Search for the cell housing the specified text and yield its [x, y] center coordinate. 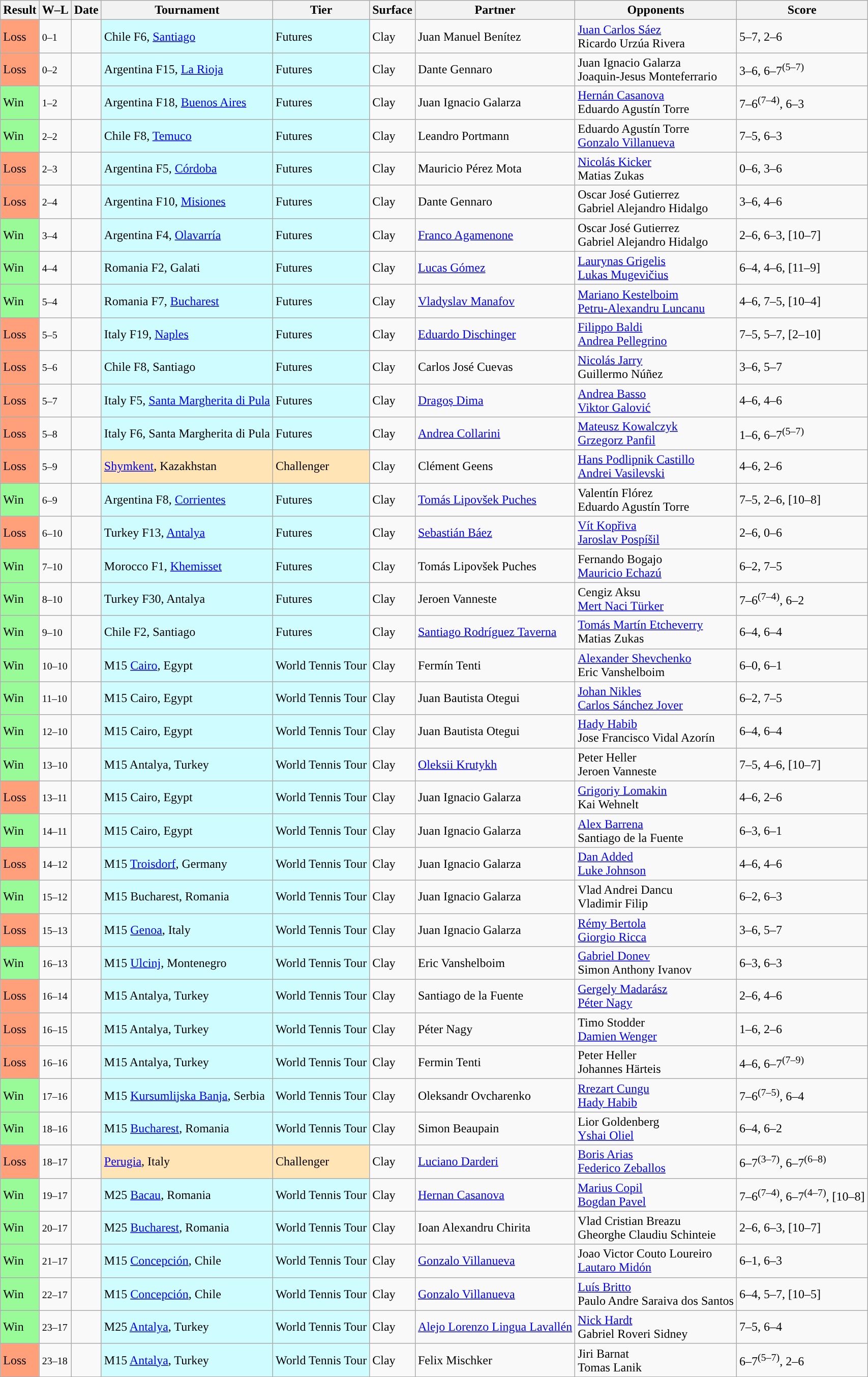
7–5, 4–6, [10–7] [802, 764]
17–16 [55, 1096]
M25 Antalya, Turkey [187, 1327]
M15 Genoa, Italy [187, 930]
Italy F6, Santa Margherita di Pula [187, 433]
Carlos José Cuevas [495, 367]
2–4 [55, 201]
1–6, 2–6 [802, 1030]
Nicolás Kicker Matias Zukas [656, 169]
Oleksii Krutykh [495, 764]
Jiri Barnat Tomas Lanik [656, 1360]
0–6, 3–6 [802, 169]
Argentina F4, Olavarría [187, 235]
Eduardo Dischinger [495, 334]
Hernán Casanova Eduardo Agustín Torre [656, 103]
6–4, 5–7, [10–5] [802, 1294]
M25 Bacau, Romania [187, 1194]
14–11 [55, 830]
Timo Stodder Damien Wenger [656, 1030]
Italy F5, Santa Margherita di Pula [187, 400]
6–7(3–7), 6–7(6–8) [802, 1162]
6–10 [55, 533]
2–6, 4–6 [802, 996]
Péter Nagy [495, 1030]
Boris Arias Federico Zeballos [656, 1162]
Peter Heller Johannes Härteis [656, 1062]
15–12 [55, 896]
Ioan Alexandru Chirita [495, 1228]
Andrea Basso Viktor Galović [656, 400]
Joao Victor Couto Loureiro Lautaro Midón [656, 1261]
Filippo Baldi Andrea Pellegrino [656, 334]
6–1, 6–3 [802, 1261]
11–10 [55, 698]
16–15 [55, 1030]
22–17 [55, 1294]
5–6 [55, 367]
Grigoriy Lomakin Kai Wehnelt [656, 798]
Gabriel Donev Simon Anthony Ivanov [656, 963]
21–17 [55, 1261]
Argentina F15, La Rioja [187, 69]
Alex Barrena Santiago de la Fuente [656, 830]
18–17 [55, 1162]
Perugia, Italy [187, 1162]
Rémy Bertola Giorgio Ricca [656, 930]
Hans Podlipnik Castillo Andrei Vasilevski [656, 467]
Nicolás Jarry Guillermo Núñez [656, 367]
Simon Beaupain [495, 1128]
5–7, 2–6 [802, 37]
Date [86, 10]
3–4 [55, 235]
Santiago Rodríguez Taverna [495, 632]
7–5, 6–4 [802, 1327]
Partner [495, 10]
19–17 [55, 1194]
5–5 [55, 334]
Hernan Casanova [495, 1194]
1–6, 6–7(5–7) [802, 433]
W–L [55, 10]
Opponents [656, 10]
6–0, 6–1 [802, 665]
0–2 [55, 69]
Vlad Cristian Breazu Gheorghe Claudiu Schinteie [656, 1228]
Franco Agamenone [495, 235]
Marius Copil Bogdan Pavel [656, 1194]
15–13 [55, 930]
Chile F2, Santiago [187, 632]
Sebastián Báez [495, 533]
Fermín Tenti [495, 665]
13–11 [55, 798]
7–10 [55, 566]
16–14 [55, 996]
Johan Nikles Carlos Sánchez Jover [656, 698]
23–17 [55, 1327]
Rrezart Cungu Hady Habib [656, 1096]
7–6(7–4), 6–2 [802, 599]
Mateusz Kowalczyk Grzegorz Panfil [656, 433]
Lucas Gómez [495, 268]
16–16 [55, 1062]
0–1 [55, 37]
6–3, 6–3 [802, 963]
3–6, 6–7(5–7) [802, 69]
2–6, 0–6 [802, 533]
Alexander Shevchenko Eric Vanshelboim [656, 665]
Gergely Madarász Péter Nagy [656, 996]
Result [20, 10]
Valentín Flórez Eduardo Agustín Torre [656, 500]
7–5, 6–3 [802, 135]
Cengiz Aksu Mert Naci Türker [656, 599]
8–10 [55, 599]
5–9 [55, 467]
5–8 [55, 433]
7–5, 5–7, [2–10] [802, 334]
18–16 [55, 1128]
4–4 [55, 268]
Peter Heller Jeroen Vanneste [656, 764]
Morocco F1, Khemisset [187, 566]
20–17 [55, 1228]
Italy F19, Naples [187, 334]
Dragoș Dima [495, 400]
Juan Manuel Benítez [495, 37]
2–2 [55, 135]
Argentina F18, Buenos Aires [187, 103]
Turkey F13, Antalya [187, 533]
Tomás Martín Etcheverry Matias Zukas [656, 632]
12–10 [55, 731]
Chile F6, Santiago [187, 37]
Argentina F8, Corrientes [187, 500]
Clément Geens [495, 467]
7–6(7–4), 6–7(4–7), [10–8] [802, 1194]
Fernando Bogajo Mauricio Echazú [656, 566]
1–2 [55, 103]
Tier [321, 10]
Vít Kopřiva Jaroslav Pospíšil [656, 533]
Chile F8, Santiago [187, 367]
M15 Kursumlijska Banja, Serbia [187, 1096]
Romania F7, Bucharest [187, 301]
14–12 [55, 864]
6–7(5–7), 2–6 [802, 1360]
Chile F8, Temuco [187, 135]
Score [802, 10]
9–10 [55, 632]
4–6, 7–5, [10–4] [802, 301]
Jeroen Vanneste [495, 599]
Vlad Andrei Dancu Vladimir Filip [656, 896]
Felix Mischker [495, 1360]
Luciano Darderi [495, 1162]
Fermin Tenti [495, 1062]
7–5, 2–6, [10–8] [802, 500]
Leandro Portmann [495, 135]
16–13 [55, 963]
Juan Ignacio Galarza Joaquin-Jesus Monteferrario [656, 69]
Luís Britto Paulo Andre Saraiva dos Santos [656, 1294]
Mariano Kestelboim Petru-Alexandru Luncanu [656, 301]
Turkey F30, Antalya [187, 599]
23–18 [55, 1360]
Shymkent, Kazakhstan [187, 467]
Andrea Collarini [495, 433]
Eduardo Agustín Torre Gonzalo Villanueva [656, 135]
4–6, 6–7(7–9) [802, 1062]
Vladyslav Manafov [495, 301]
6–4, 4–6, [11–9] [802, 268]
6–9 [55, 500]
10–10 [55, 665]
6–3, 6–1 [802, 830]
M25 Bucharest, Romania [187, 1228]
Tournament [187, 10]
Oleksandr Ovcharenko [495, 1096]
Romania F2, Galati [187, 268]
7–6(7–4), 6–3 [802, 103]
Alejo Lorenzo Lingua Lavallén [495, 1327]
3–6, 4–6 [802, 201]
6–2, 6–3 [802, 896]
Nick Hardt Gabriel Roveri Sidney [656, 1327]
M15 Troisdorf, Germany [187, 864]
5–4 [55, 301]
Mauricio Pérez Mota [495, 169]
7–6(7–5), 6–4 [802, 1096]
2–3 [55, 169]
Argentina F10, Misiones [187, 201]
Juan Carlos Sáez Ricardo Urzúa Rivera [656, 37]
Dan Added Luke Johnson [656, 864]
Santiago de la Fuente [495, 996]
5–7 [55, 400]
Argentina F5, Córdoba [187, 169]
Eric Vanshelboim [495, 963]
Surface [393, 10]
13–10 [55, 764]
Hady Habib Jose Francisco Vidal Azorín [656, 731]
Laurynas Grigelis Lukas Mugevičius [656, 268]
6–4, 6–2 [802, 1128]
Lior Goldenberg Yshai Oliel [656, 1128]
M15 Ulcinj, Montenegro [187, 963]
